Extract the [X, Y] coordinate from the center of the cell holding the provided text.  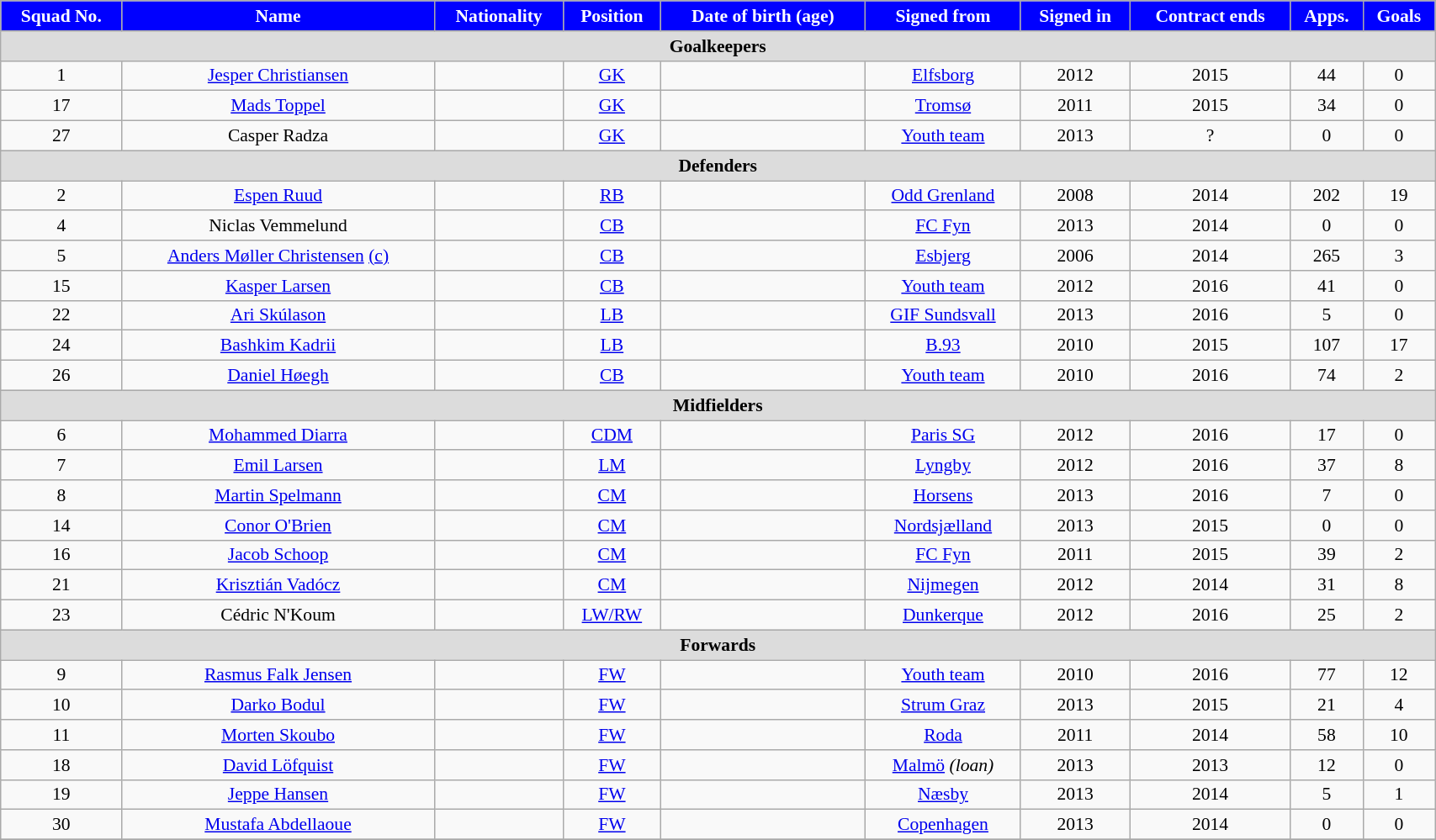
14 [61, 526]
Name [278, 16]
26 [61, 376]
3 [1399, 256]
Rasmus Falk Jensen [278, 675]
Lyngby [943, 466]
265 [1327, 256]
Casper Radza [278, 136]
B.93 [943, 346]
Defenders [718, 166]
Cédric N'Koum [278, 615]
Mads Toppel [278, 106]
Kasper Larsen [278, 286]
Goalkeepers [718, 46]
27 [61, 136]
Jesper Christiansen [278, 76]
18 [61, 765]
Emil Larsen [278, 466]
58 [1327, 735]
Martin Spelmann [278, 495]
39 [1327, 555]
41 [1327, 286]
LM [612, 466]
16 [61, 555]
Nordsjælland [943, 526]
Forwards [718, 645]
30 [61, 825]
Jacob Schoop [278, 555]
Bashkim Kadrii [278, 346]
77 [1327, 675]
Malmö (loan) [943, 765]
107 [1327, 346]
Nijmegen [943, 585]
GIF Sundsvall [943, 315]
6 [61, 436]
Paris SG [943, 436]
22 [61, 315]
Goals [1399, 16]
Esbjerg [943, 256]
Ari Skúlason [278, 315]
RB [612, 196]
Odd Grenland [943, 196]
Krisztián Vadócz [278, 585]
Midfielders [718, 405]
Dunkerque [943, 615]
Nationality [499, 16]
31 [1327, 585]
? [1210, 136]
37 [1327, 466]
CDM [612, 436]
9 [61, 675]
Mohammed Diarra [278, 436]
Signed from [943, 16]
Squad No. [61, 16]
15 [61, 286]
Roda [943, 735]
Signed in [1075, 16]
2006 [1075, 256]
11 [61, 735]
Mustafa Abdellaoue [278, 825]
Horsens [943, 495]
Copenhagen [943, 825]
Niclas Vemmelund [278, 226]
Elfsborg [943, 76]
Daniel Høegh [278, 376]
Anders Møller Christensen (c) [278, 256]
David Löfquist [278, 765]
Contract ends [1210, 16]
Næsby [943, 795]
LW/RW [612, 615]
Apps. [1327, 16]
74 [1327, 376]
Espen Ruud [278, 196]
Tromsø [943, 106]
Position [612, 16]
Darko Bodul [278, 705]
Morten Skoubo [278, 735]
24 [61, 346]
202 [1327, 196]
Conor O'Brien [278, 526]
34 [1327, 106]
Jeppe Hansen [278, 795]
23 [61, 615]
Strum Graz [943, 705]
25 [1327, 615]
44 [1327, 76]
2008 [1075, 196]
Date of birth (age) [763, 16]
